Locate the cell with the specified text and output its [x, y] center coordinate. 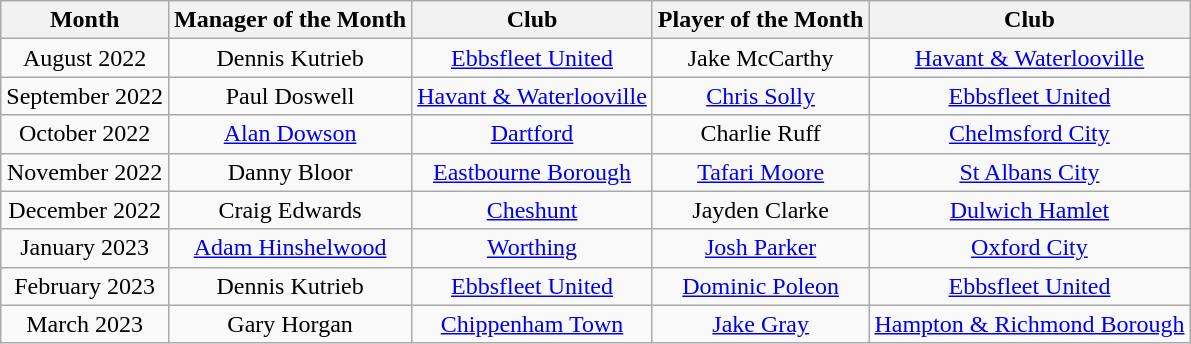
Paul Doswell [290, 96]
August 2022 [85, 58]
Jake McCarthy [760, 58]
Worthing [532, 248]
Alan Dowson [290, 134]
Charlie Ruff [760, 134]
Gary Horgan [290, 324]
St Albans City [1030, 172]
Hampton & Richmond Borough [1030, 324]
September 2022 [85, 96]
Player of the Month [760, 20]
Dartford [532, 134]
Dominic Poleon [760, 286]
Dulwich Hamlet [1030, 210]
Adam Hinshelwood [290, 248]
Jayden Clarke [760, 210]
Oxford City [1030, 248]
November 2022 [85, 172]
Josh Parker [760, 248]
Month [85, 20]
Chris Solly [760, 96]
Manager of the Month [290, 20]
March 2023 [85, 324]
December 2022 [85, 210]
Danny Bloor [290, 172]
Chippenham Town [532, 324]
Tafari Moore [760, 172]
Jake Gray [760, 324]
October 2022 [85, 134]
Chelmsford City [1030, 134]
January 2023 [85, 248]
Craig Edwards [290, 210]
Eastbourne Borough [532, 172]
Cheshunt [532, 210]
February 2023 [85, 286]
